Output the [x, y] coordinate of the center of the cell containing the given text.  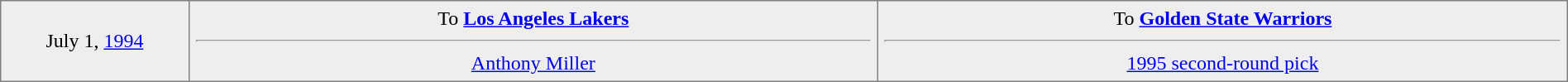
July 1, 1994 [94, 41]
To Los Angeles LakersAnthony Miller [533, 41]
To Golden State Warriors1995 second-round pick [1223, 41]
